Determine the (x, y) coordinate at the center of the cell enclosing the given text.  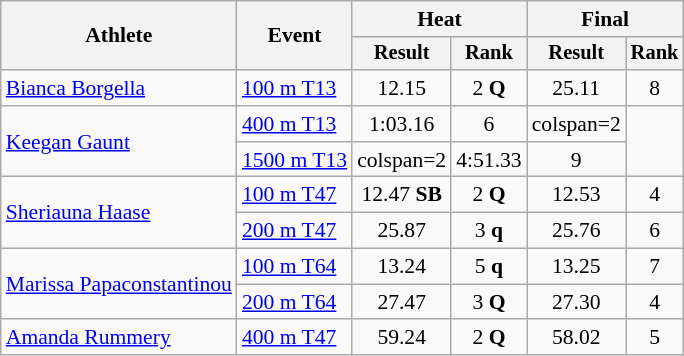
9 (576, 160)
Bianca Borgella (119, 88)
58.02 (576, 338)
3 Q (488, 302)
Sheriauna Haase (119, 212)
25.11 (576, 88)
Event (294, 36)
5 (655, 338)
12.15 (402, 88)
25.87 (402, 231)
7 (655, 267)
59.24 (402, 338)
Marissa Papaconstantinou (119, 284)
27.47 (402, 302)
Athlete (119, 36)
5 q (488, 267)
27.30 (576, 302)
200 m T64 (294, 302)
400 m T13 (294, 124)
Keegan Gaunt (119, 142)
4:51.33 (488, 160)
200 m T47 (294, 231)
8 (655, 88)
12.53 (576, 195)
100 m T13 (294, 88)
Heat (440, 19)
25.76 (576, 231)
100 m T47 (294, 195)
400 m T47 (294, 338)
3 q (488, 231)
Amanda Rummery (119, 338)
100 m T64 (294, 267)
1500 m T13 (294, 160)
13.25 (576, 267)
Final (606, 19)
13.24 (402, 267)
12.47 SB (402, 195)
1:03.16 (402, 124)
